Capture the cell that displays the provided text and extract its [x, y] central coordinate. 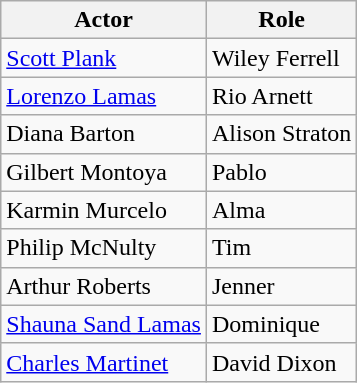
Jenner [281, 286]
Shauna Sand Lamas [104, 324]
Scott Plank [104, 58]
Role [281, 20]
Dominique [281, 324]
Diana Barton [104, 134]
Arthur Roberts [104, 286]
Alison Straton [281, 134]
Lorenzo Lamas [104, 96]
David Dixon [281, 362]
Tim [281, 248]
Gilbert Montoya [104, 172]
Karmin Murcelo [104, 210]
Philip McNulty [104, 248]
Rio Arnett [281, 96]
Pablo [281, 172]
Wiley Ferrell [281, 58]
Alma [281, 210]
Charles Martinet [104, 362]
Actor [104, 20]
